For the text-containing cell, return its midpoint in (X, Y) coordinate format. 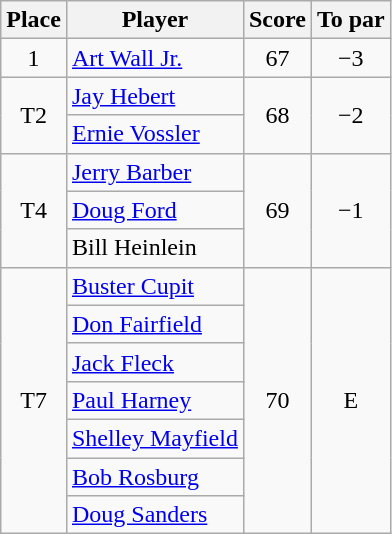
Jay Hebert (154, 96)
T2 (34, 115)
68 (277, 115)
T4 (34, 210)
Art Wall Jr. (154, 58)
Doug Sanders (154, 515)
Paul Harney (154, 400)
Bob Rosburg (154, 477)
Doug Ford (154, 210)
To par (350, 20)
Don Fairfield (154, 324)
Ernie Vossler (154, 134)
T7 (34, 400)
−1 (350, 210)
Score (277, 20)
Place (34, 20)
Bill Heinlein (154, 248)
Shelley Mayfield (154, 438)
67 (277, 58)
Player (154, 20)
Buster Cupit (154, 286)
E (350, 400)
−3 (350, 58)
Jerry Barber (154, 172)
Jack Fleck (154, 362)
−2 (350, 115)
1 (34, 58)
70 (277, 400)
69 (277, 210)
